Locate the cell with the specified text and output its (X, Y) center coordinate. 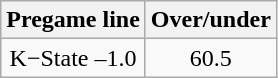
60.5 (210, 58)
Over/under (210, 20)
K−State –1.0 (74, 58)
Pregame line (74, 20)
